Scan for the cell matching the given text and deliver its (X, Y) coordinate at center. 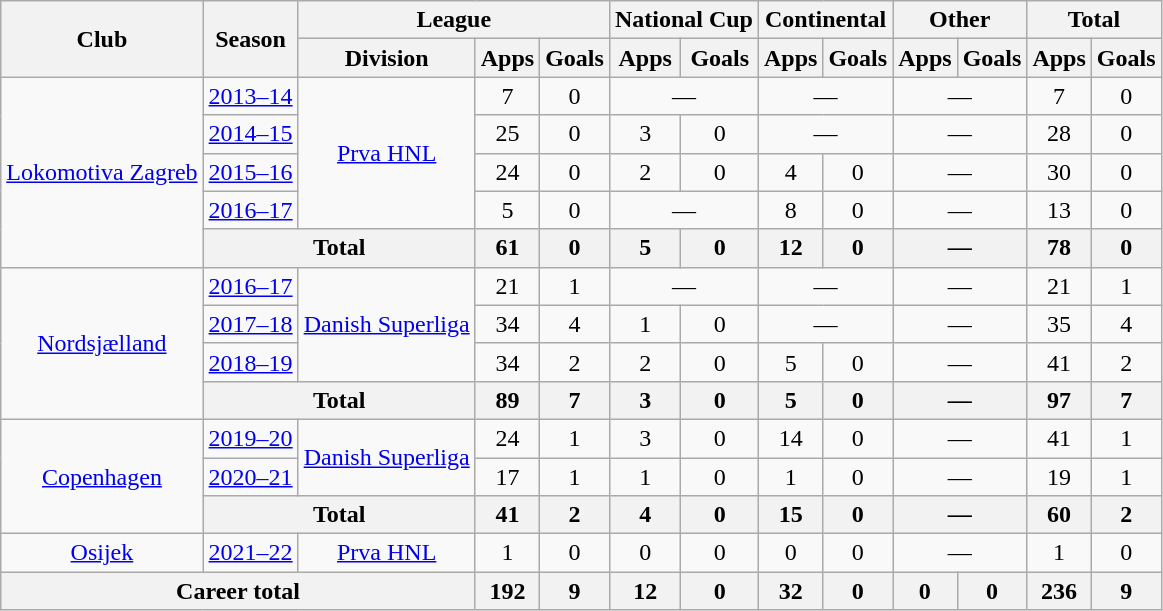
Continental (825, 20)
15 (790, 515)
97 (1059, 400)
2014–15 (250, 134)
32 (790, 591)
Club (102, 39)
19 (1059, 477)
17 (507, 477)
Division (386, 58)
60 (1059, 515)
2020–21 (250, 477)
25 (507, 134)
Nordsjælland (102, 343)
2018–19 (250, 362)
Lokomotiva Zagreb (102, 172)
2013–14 (250, 96)
Other (960, 20)
14 (790, 438)
236 (1059, 591)
National Cup (684, 20)
13 (1059, 210)
2017–18 (250, 324)
Season (250, 39)
Osijek (102, 553)
192 (507, 591)
28 (1059, 134)
2015–16 (250, 172)
Career total (238, 591)
8 (790, 210)
78 (1059, 248)
Copenhagen (102, 476)
League (454, 20)
35 (1059, 324)
2021–22 (250, 553)
89 (507, 400)
61 (507, 248)
30 (1059, 172)
2019–20 (250, 438)
